Identify which cell holds the provided text, then report its [x, y] central coordinate. 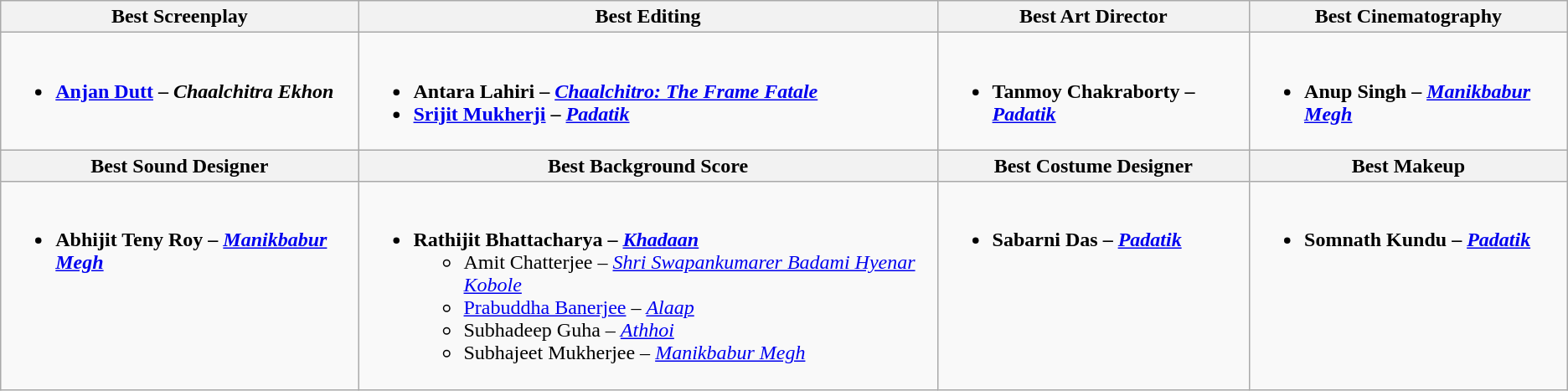
Best Cinematography [1409, 17]
Best Art Director [1093, 17]
Best Makeup [1409, 166]
Best Background Score [648, 166]
Antara Lahiri – Chaalchitro: The Frame FataleSrijit Mukherji – Padatik [648, 91]
Best Screenplay [179, 17]
Tanmoy Chakraborty – Padatik [1093, 91]
Abhijit Teny Roy – Manikbabur Megh [179, 286]
Sabarni Das – Padatik [1093, 286]
Anup Singh – Manikbabur Megh [1409, 91]
Somnath Kundu – Padatik [1409, 286]
Best Editing [648, 17]
Best Costume Designer [1093, 166]
Best Sound Designer [179, 166]
Anjan Dutt – Chaalchitra Ekhon [179, 91]
